For the text-containing cell, return its midpoint in (X, Y) coordinate format. 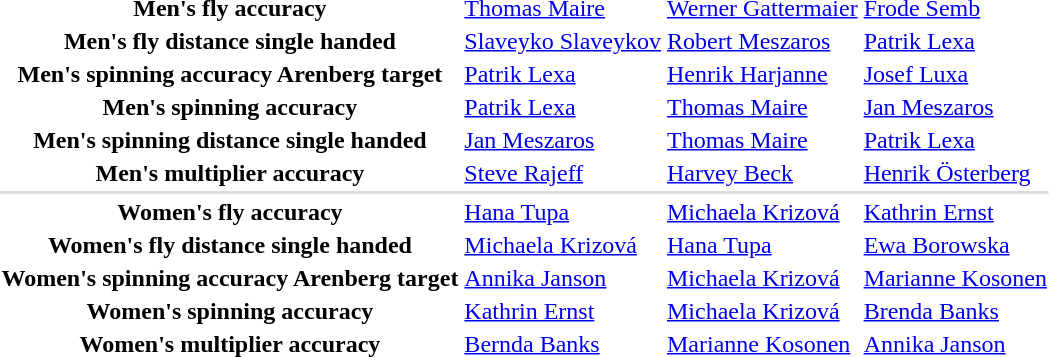
Ewa Borowska (955, 245)
Henrik Harjanne (763, 74)
Men's spinning accuracy (230, 107)
Men's fly distance single handed (230, 41)
Henrik Österberg (955, 173)
Men's spinning accuracy Arenberg target (230, 74)
Marianne Kosonen (955, 278)
Slaveyko Slaveykov (563, 41)
Women's spinning accuracy (230, 311)
Steve Rajeff (563, 173)
Brenda Banks (955, 311)
Women's fly distance single handed (230, 245)
Men's spinning distance single handed (230, 140)
Annika Janson (563, 278)
Women's spinning accuracy Arenberg target (230, 278)
Robert Meszaros (763, 41)
Women's fly accuracy (230, 212)
Josef Luxa (955, 74)
Harvey Beck (763, 173)
Men's multiplier accuracy (230, 173)
